Extract the [x, y] coordinate from the center of the cell holding the provided text.  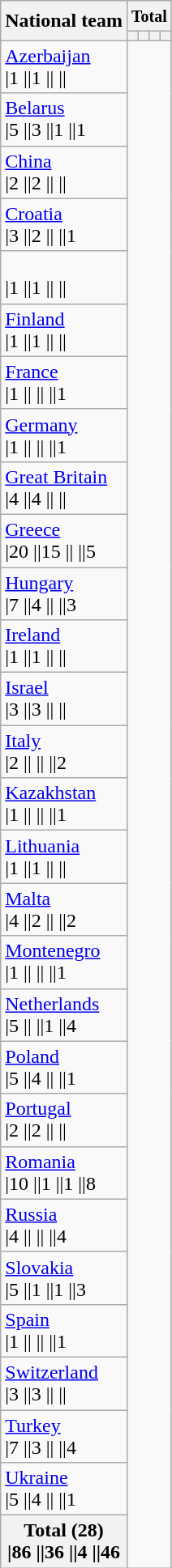
Italy|2 || || ||2 [64, 751]
China|2 ||2 || || [64, 172]
Ireland|1 ||1 || || [64, 646]
Montenegro|1 || || ||1 [64, 962]
Croatia|3 ||2 || ||1 [64, 225]
Great Britain|4 ||4 || || [64, 487]
Malta|4 ||2 || ||2 [64, 910]
Belarus|5 ||3 ||1 ||1 [64, 120]
National team [64, 21]
|1 ||1 || || [64, 277]
Total [149, 16]
Greece|20 ||15 || ||5 [64, 541]
Germany|1 || || ||1 [64, 436]
Ukraine|5 ||4 || ||1 [64, 1489]
Switzerland|3 ||3 || || [64, 1383]
Hungary|7 ||4 || ||3 [64, 593]
Portugal|2 ||2 || || [64, 1120]
Total (28)|86 ||36 ||4 ||46 [64, 1541]
Lithuania|1 ||1 || || [64, 856]
Romania|10 ||1 ||1 ||8 [64, 1172]
Finland|1 ||1 || || [64, 330]
Slovakia|5 ||1 ||1 ||3 [64, 1277]
Israel|3 ||3 || || [64, 699]
Turkey|7 ||3 || ||4 [64, 1436]
Poland|5 ||4 || ||1 [64, 1067]
Kazakhstan|1 || || ||1 [64, 805]
Spain|1 || || ||1 [64, 1331]
Russia|4 || || ||4 [64, 1226]
Azerbaijan|1 ||1 || || [64, 66]
Netherlands|5 || ||1 ||4 [64, 1015]
France|1 || || ||1 [64, 382]
